From the cell containing the given text, extract its center point as [x, y] coordinate. 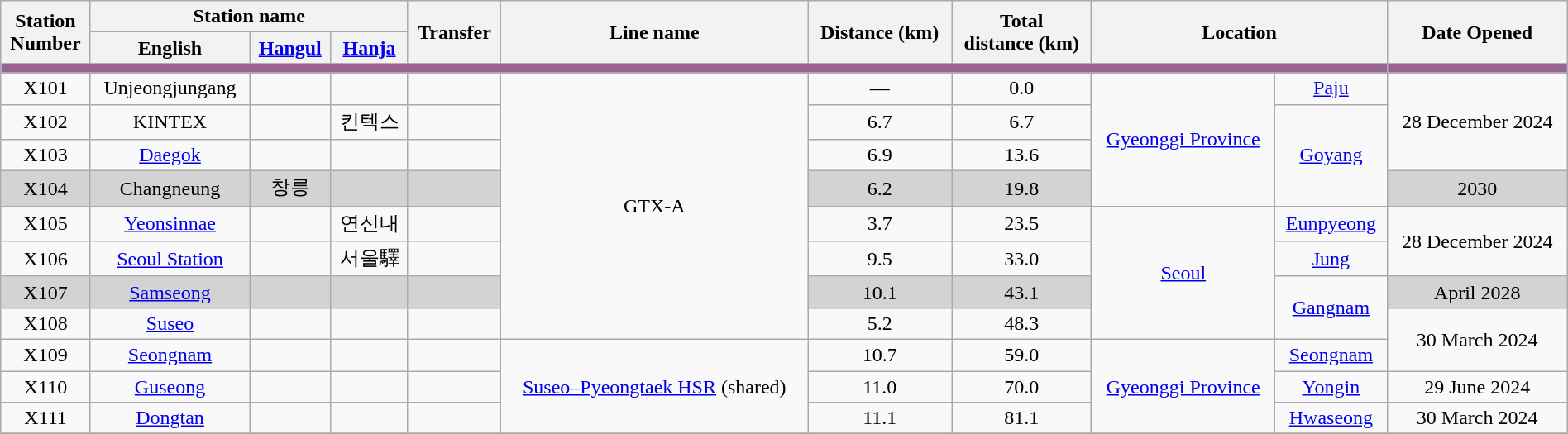
GTX-A [655, 206]
Samseong [170, 292]
Date Opened [1477, 32]
81.1 [1022, 418]
X111 [45, 418]
Station name [249, 17]
KINTEX [170, 122]
43.1 [1022, 292]
April 2028 [1477, 292]
70.0 [1022, 386]
Hangul [290, 48]
19.8 [1022, 188]
X106 [45, 260]
창릉 [290, 188]
23.5 [1022, 223]
3.7 [880, 223]
— [880, 88]
X102 [45, 122]
Eunpyeong [1331, 223]
Totaldistance (km) [1022, 32]
Daegok [170, 155]
X103 [45, 155]
Suseo [170, 323]
13.6 [1022, 155]
10.1 [880, 292]
Dongtan [170, 418]
X105 [45, 223]
Yongin [1331, 386]
6.2 [880, 188]
Suseo–Pyeongtaek HSR (shared) [655, 386]
연신내 [369, 223]
X104 [45, 188]
X107 [45, 292]
29 June 2024 [1477, 386]
Location [1239, 32]
Changneung [170, 188]
X109 [45, 355]
Yeonsinnae [170, 223]
6.9 [880, 155]
33.0 [1022, 260]
2030 [1477, 188]
Paju [1331, 88]
11.1 [880, 418]
StationNumber [45, 32]
Distance (km) [880, 32]
Gangnam [1331, 308]
48.3 [1022, 323]
Line name [655, 32]
Unjeongjungang [170, 88]
서울驛 [369, 260]
Guseong [170, 386]
0.0 [1022, 88]
X101 [45, 88]
Transfer [454, 32]
Hwaseong [1331, 418]
9.5 [880, 260]
11.0 [880, 386]
10.7 [880, 355]
킨텍스 [369, 122]
X108 [45, 323]
English [170, 48]
59.0 [1022, 355]
Seoul Station [170, 260]
X110 [45, 386]
Jung [1331, 260]
5.2 [880, 323]
Hanja [369, 48]
Goyang [1331, 155]
Seoul [1183, 273]
